Output the [X, Y] coordinate of the center of the cell containing the given text.  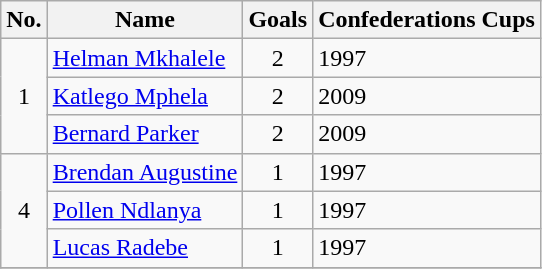
Bernard Parker [145, 134]
No. [24, 20]
Goals [278, 20]
Katlego Mphela [145, 96]
Pollen Ndlanya [145, 210]
Lucas Radebe [145, 248]
Confederations Cups [427, 20]
Helman Mkhalele [145, 58]
Name [145, 20]
Brendan Augustine [145, 172]
4 [24, 210]
